Scan for the cell matching the given text and deliver its (x, y) coordinate at center. 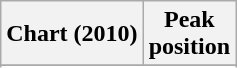
Peakposition (189, 34)
Chart (2010) (72, 34)
